Extract the [x, y] coordinate from the center of the cell holding the provided text.  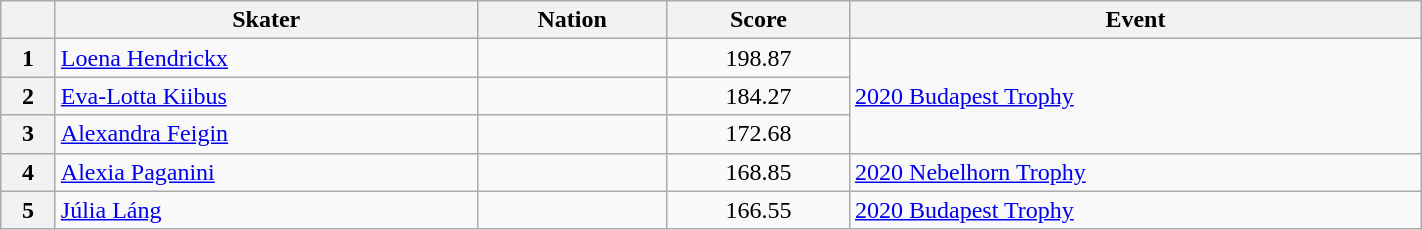
Eva-Lotta Kiibus [266, 96]
172.68 [758, 134]
Júlia Láng [266, 210]
Loena Hendrickx [266, 58]
168.85 [758, 172]
Event [1136, 20]
5 [28, 210]
Alexia Paganini [266, 172]
2020 Nebelhorn Trophy [1136, 172]
Alexandra Feigin [266, 134]
166.55 [758, 210]
4 [28, 172]
Score [758, 20]
2 [28, 96]
198.87 [758, 58]
Skater [266, 20]
Nation [572, 20]
1 [28, 58]
3 [28, 134]
184.27 [758, 96]
